Provide the (X, Y) coordinate of the cell's center where the given text is located.  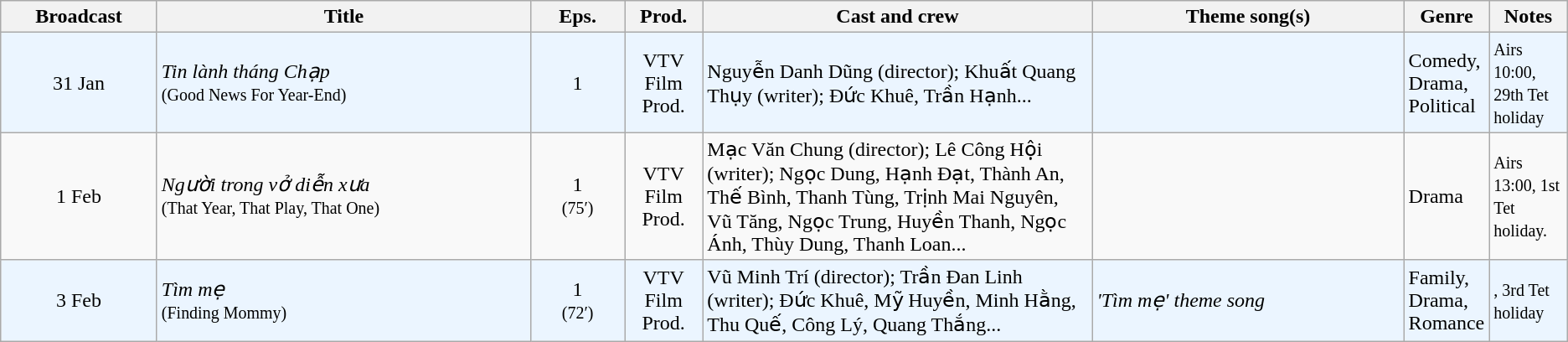
Người trong vở diễn xưa (That Year, That Play, That One) (343, 196)
1(72′) (578, 300)
1 Feb (79, 196)
Vũ Minh Trí (director); Trần Đan Linh (writer); Đức Khuê, Mỹ Huyền, Minh Hằng, Thu Quế, Công Lý, Quang Thắng... (898, 300)
1 (578, 82)
Airs 13:00, 1st Tet holiday. (1528, 196)
Cast and crew (898, 17)
31 Jan (79, 82)
Comedy, Drama, Political (1447, 82)
Nguyễn Danh Dũng (director); Khuất Quang Thụy (writer); Đức Khuê, Trần Hạnh... (898, 82)
Family, Drama, Romance (1447, 300)
3 Feb (79, 300)
Prod. (663, 17)
Drama (1447, 196)
, 3rd Tet holiday (1528, 300)
Title (343, 17)
Eps. (578, 17)
Theme song(s) (1248, 17)
1(75′) (578, 196)
'Tìm mẹ' theme song (1248, 300)
Notes (1528, 17)
Genre (1447, 17)
Tìm mẹ (Finding Mommy) (343, 300)
Tin lành tháng Chạp (Good News For Year-End) (343, 82)
Broadcast (79, 17)
Airs 10:00, 29th Tet holiday (1528, 82)
